Scan for the cell matching the given text and deliver its [x, y] coordinate at center. 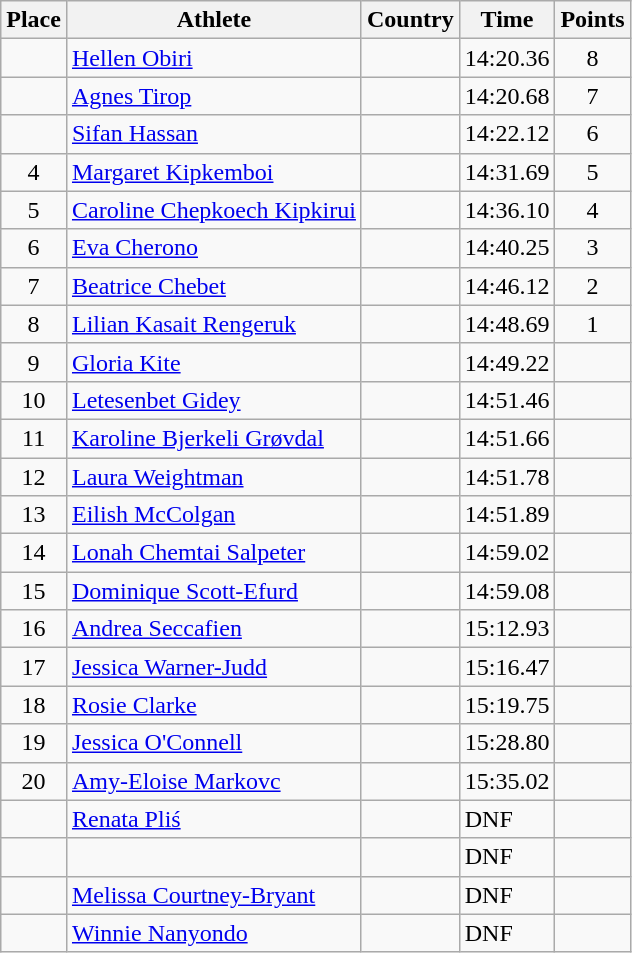
9 [34, 362]
Melissa Courtney-Bryant [214, 895]
Laura Weightman [214, 477]
Lonah Chemtai Salpeter [214, 553]
Hellen Obiri [214, 58]
14:20.36 [507, 58]
13 [34, 515]
19 [34, 743]
14:40.25 [507, 248]
15:19.75 [507, 705]
Dominique Scott-Efurd [214, 591]
14 [34, 553]
Winnie Nanyondo [214, 933]
15:16.47 [507, 667]
Beatrice Chebet [214, 286]
20 [34, 781]
14:22.12 [507, 134]
17 [34, 667]
Points [592, 20]
Gloria Kite [214, 362]
Country [410, 20]
Lilian Kasait Rengeruk [214, 324]
14:31.69 [507, 172]
Karoline Bjerkeli Grøvdal [214, 438]
Rosie Clarke [214, 705]
15:12.93 [507, 629]
15:35.02 [507, 781]
Jessica Warner-Judd [214, 667]
14:48.69 [507, 324]
Amy-Eloise Markovc [214, 781]
14:51.89 [507, 515]
14:20.68 [507, 96]
14:49.22 [507, 362]
Letesenbet Gidey [214, 400]
3 [592, 248]
Eilish McColgan [214, 515]
11 [34, 438]
14:51.78 [507, 477]
Place [34, 20]
14:51.66 [507, 438]
Time [507, 20]
15:28.80 [507, 743]
Agnes Tirop [214, 96]
16 [34, 629]
12 [34, 477]
14:59.08 [507, 591]
2 [592, 286]
10 [34, 400]
18 [34, 705]
14:46.12 [507, 286]
14:36.10 [507, 210]
Jessica O'Connell [214, 743]
14:59.02 [507, 553]
Caroline Chepkoech Kipkirui [214, 210]
1 [592, 324]
15 [34, 591]
14:51.46 [507, 400]
Eva Cherono [214, 248]
Athlete [214, 20]
Andrea Seccafien [214, 629]
Sifan Hassan [214, 134]
Renata Pliś [214, 819]
Margaret Kipkemboi [214, 172]
